For the text-containing cell, return its midpoint in [x, y] coordinate format. 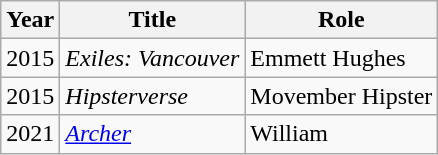
Year [30, 20]
Role [342, 20]
William [342, 134]
Title [152, 20]
Movember Hipster [342, 96]
Emmett Hughes [342, 58]
Archer [152, 134]
Exiles: Vancouver [152, 58]
2021 [30, 134]
Hipsterverse [152, 96]
